Identify which cell holds the provided text, then report its (x, y) central coordinate. 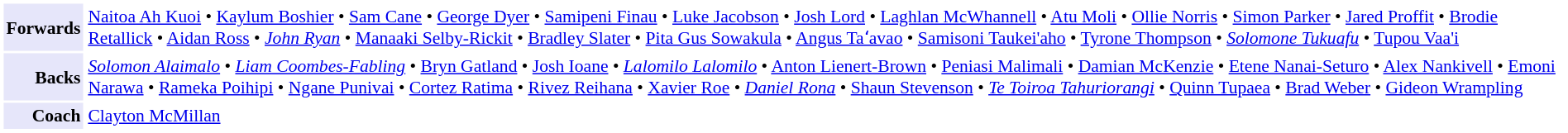
Backs (43, 76)
Coach (43, 116)
Clayton McMillan (825, 116)
Forwards (43, 26)
